Provide the (x, y) coordinate of the cell's center where the given text is located.  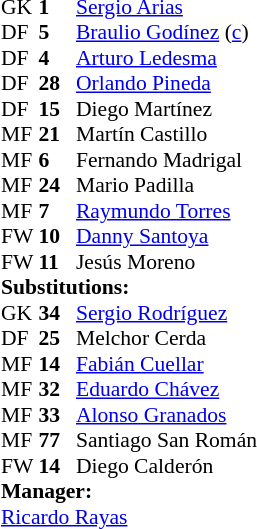
15 (57, 109)
Diego Calderón (166, 466)
Martín Castillo (166, 135)
28 (57, 83)
Arturo Ledesma (166, 58)
Diego Martínez (166, 109)
21 (57, 135)
GK (20, 313)
33 (57, 415)
Braulio Godínez (c) (166, 33)
77 (57, 441)
32 (57, 389)
25 (57, 339)
Substitutions: (129, 287)
Sergio Rodríguez (166, 313)
7 (57, 211)
Fabián Cuellar (166, 364)
Danny Santoya (166, 237)
Melchor Cerda (166, 339)
11 (57, 262)
Jesús Moreno (166, 262)
5 (57, 33)
Alonso Granados (166, 415)
10 (57, 237)
Raymundo Torres (166, 211)
34 (57, 313)
24 (57, 185)
Santiago San Román (166, 441)
Fernando Madrigal (166, 160)
6 (57, 160)
Eduardo Chávez (166, 389)
Mario Padilla (166, 185)
4 (57, 58)
Orlando Pineda (166, 83)
Manager: (129, 491)
